From the cell containing the given text, extract its center point as [x, y] coordinate. 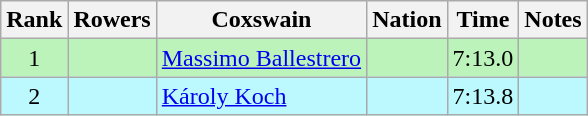
1 [34, 58]
7:13.0 [483, 58]
7:13.8 [483, 96]
Nation [407, 20]
Károly Koch [261, 96]
2 [34, 96]
Coxswain [261, 20]
Rowers [112, 20]
Time [483, 20]
Notes [553, 20]
Massimo Ballestrero [261, 58]
Rank [34, 20]
